Capture the cell that displays the provided text and extract its [X, Y] central coordinate. 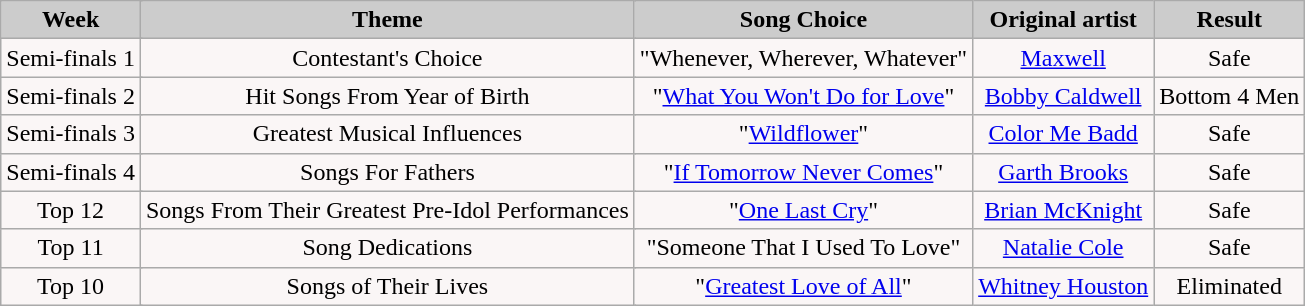
"Greatest Love of All" [803, 286]
Songs of Their Lives [387, 286]
Natalie Cole [1064, 248]
Maxwell [1064, 58]
Contestant's Choice [387, 58]
"Whenever, Wherever, Whatever" [803, 58]
"What You Won't Do for Love" [803, 96]
Song Choice [803, 20]
Semi-finals 3 [71, 134]
Semi-finals 4 [71, 172]
Original artist [1064, 20]
"Someone That I Used To Love" [803, 248]
Top 11 [71, 248]
Bobby Caldwell [1064, 96]
Greatest Musical Influences [387, 134]
Week [71, 20]
Song Dedications [387, 248]
Semi-finals 1 [71, 58]
Bottom 4 Men [1230, 96]
Color Me Badd [1064, 134]
"One Last Cry" [803, 210]
Result [1230, 20]
"If Tomorrow Never Comes" [803, 172]
Theme [387, 20]
"Wildflower" [803, 134]
Top 10 [71, 286]
Brian McKnight [1064, 210]
Eliminated [1230, 286]
Garth Brooks [1064, 172]
Songs For Fathers [387, 172]
Whitney Houston [1064, 286]
Hit Songs From Year of Birth [387, 96]
Top 12 [71, 210]
Semi-finals 2 [71, 96]
Songs From Their Greatest Pre-Idol Performances [387, 210]
